Return (X, Y) of the center of cell containing provided text 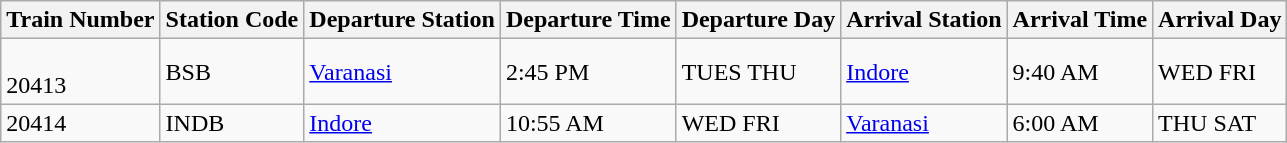
Arrival Time (1080, 20)
9:40 AM (1080, 72)
Station Code (232, 20)
Departure Station (402, 20)
BSB (232, 72)
10:55 AM (588, 123)
Arrival Station (924, 20)
THU SAT (1220, 123)
Departure Day (758, 20)
Train Number (80, 20)
TUES THU (758, 72)
20413 (80, 72)
Departure Time (588, 20)
2:45 PM (588, 72)
INDB (232, 123)
6:00 AM (1080, 123)
20414 (80, 123)
Arrival Day (1220, 20)
